Return [x, y] of the center of cell containing provided text 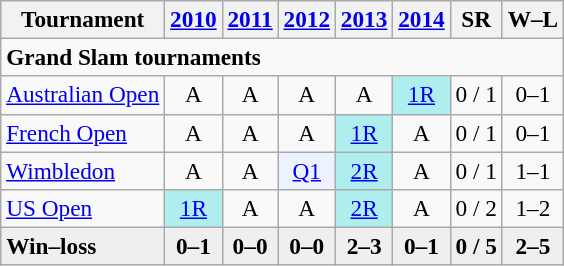
Win–loss [83, 246]
2011 [250, 19]
0 / 5 [476, 246]
Tournament [83, 19]
2012 [306, 19]
Grand Slam tournaments [282, 57]
2010 [194, 19]
2014 [422, 19]
Q1 [306, 170]
SR [476, 19]
French Open [83, 133]
Australian Open [83, 95]
US Open [83, 208]
Wimbledon [83, 170]
2013 [364, 19]
1–1 [532, 170]
2–5 [532, 246]
2–3 [364, 246]
1–2 [532, 208]
W–L [532, 19]
0 / 2 [476, 208]
